Detect which cell encompasses the target text, then output its (X, Y) center coordinate. 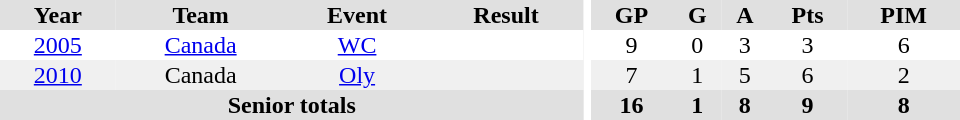
Event (358, 15)
A (745, 15)
WC (358, 45)
7 (631, 75)
Senior totals (292, 105)
2010 (58, 75)
Team (201, 15)
PIM (904, 15)
Pts (808, 15)
G (698, 15)
Oly (358, 75)
2005 (58, 45)
0 (698, 45)
GP (631, 15)
5 (745, 75)
Result (506, 15)
Year (58, 15)
16 (631, 105)
2 (904, 75)
